Return the (x, y) coordinate for the center point of the cell that contains the specified text.  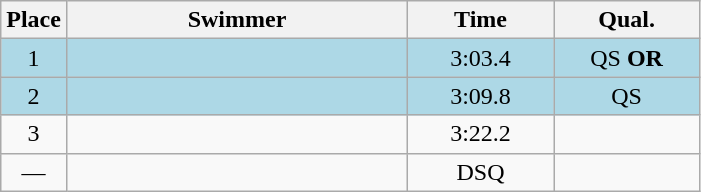
2 (34, 96)
— (34, 172)
1 (34, 58)
Time (481, 20)
Place (34, 20)
DSQ (481, 172)
QS (627, 96)
QS OR (627, 58)
3:03.4 (481, 58)
3:09.8 (481, 96)
3:22.2 (481, 134)
Qual. (627, 20)
3 (34, 134)
Swimmer (236, 20)
